Identify which cell holds the provided text, then report its (X, Y) central coordinate. 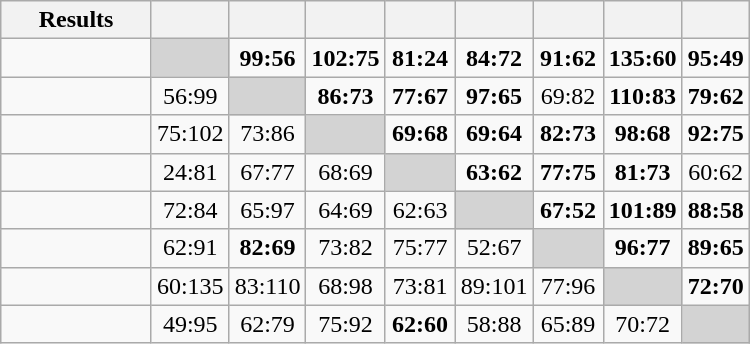
63:62 (494, 172)
98:68 (642, 134)
92:75 (716, 134)
82:69 (268, 248)
81:73 (642, 172)
73:82 (346, 248)
67:52 (568, 210)
69:64 (494, 134)
77:67 (420, 96)
73:81 (420, 286)
84:72 (494, 58)
81:24 (420, 58)
68:98 (346, 286)
70:72 (642, 324)
49:95 (190, 324)
86:73 (346, 96)
67:77 (268, 172)
97:65 (494, 96)
110:83 (642, 96)
95:49 (716, 58)
58:88 (494, 324)
60:135 (190, 286)
88:58 (716, 210)
96:77 (642, 248)
89:65 (716, 248)
68:69 (346, 172)
62:91 (190, 248)
52:67 (494, 248)
75:77 (420, 248)
62:60 (420, 324)
60:62 (716, 172)
72:84 (190, 210)
62:63 (420, 210)
65:97 (268, 210)
89:101 (494, 286)
102:75 (346, 58)
75:102 (190, 134)
Results (76, 20)
73:86 (268, 134)
69:82 (568, 96)
24:81 (190, 172)
69:68 (420, 134)
79:62 (716, 96)
91:62 (568, 58)
82:73 (568, 134)
77:96 (568, 286)
77:75 (568, 172)
75:92 (346, 324)
65:89 (568, 324)
62:79 (268, 324)
72:70 (716, 286)
101:89 (642, 210)
56:99 (190, 96)
83:110 (268, 286)
64:69 (346, 210)
99:56 (268, 58)
135:60 (642, 58)
